Scan for the cell matching the given text and deliver its [X, Y] coordinate at center. 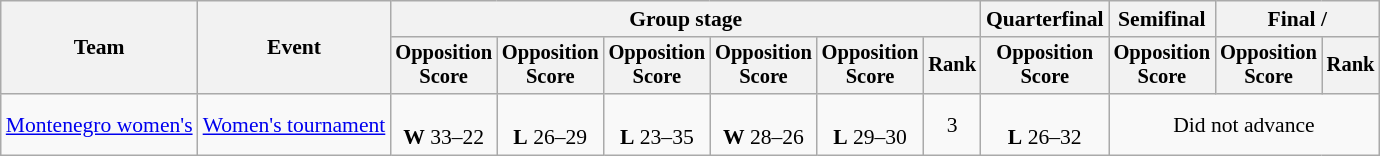
Semifinal [1162, 19]
Montenegro women's [100, 124]
L 26–29 [550, 124]
L 26–32 [1045, 124]
L 29–30 [870, 124]
W 28–26 [764, 124]
L 23–35 [658, 124]
Did not advance [1244, 124]
Women's tournament [294, 124]
Event [294, 48]
Team [100, 48]
Group stage [686, 19]
W 33–22 [444, 124]
Quarterfinal [1045, 19]
3 [952, 124]
Final / [1297, 19]
